Output the (x, y) coordinate of the center of the cell containing the given text.  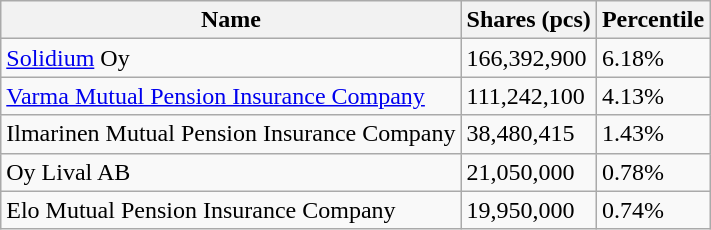
Shares (pcs) (528, 20)
Name (231, 20)
166,392,900 (528, 58)
Oy Lival AB (231, 172)
111,242,100 (528, 96)
Elo Mutual Pension Insurance Company (231, 210)
Varma Mutual Pension Insurance Company (231, 96)
19,950,000 (528, 210)
1.43% (652, 134)
4.13% (652, 96)
0.78% (652, 172)
0.74% (652, 210)
Percentile (652, 20)
Solidium Oy (231, 58)
38,480,415 (528, 134)
6.18% (652, 58)
Ilmarinen Mutual Pension Insurance Company (231, 134)
21,050,000 (528, 172)
